Find where the given text appears and provide that cell's center as [x, y] coordinate. 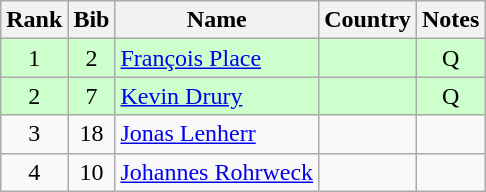
4 [34, 172]
3 [34, 134]
Kevin Drury [217, 96]
Rank [34, 20]
Jonas Lenherr [217, 134]
1 [34, 58]
7 [92, 96]
10 [92, 172]
Bib [92, 20]
Notes [450, 20]
Country [368, 20]
François Place [217, 58]
18 [92, 134]
Name [217, 20]
Johannes Rohrweck [217, 172]
